Capture the cell that displays the provided text and extract its [X, Y] central coordinate. 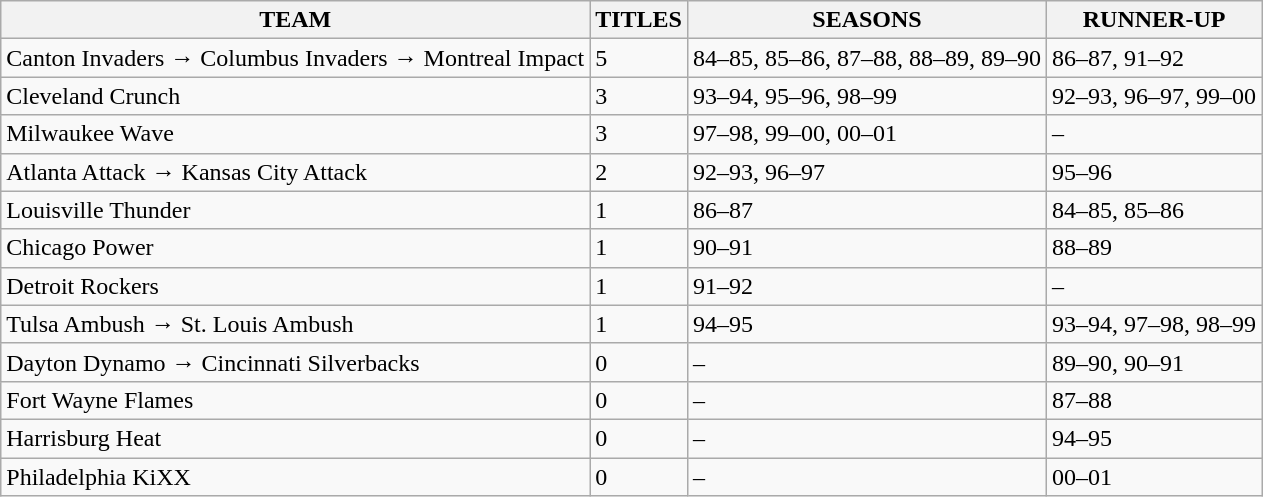
Philadelphia KiXX [296, 477]
87–88 [1154, 400]
2 [639, 172]
Atlanta Attack → Kansas City Attack [296, 172]
TITLES [639, 20]
95–96 [1154, 172]
86–87 [866, 210]
5 [639, 58]
Chicago Power [296, 248]
92–93, 96–97, 99–00 [1154, 96]
89–90, 90–91 [1154, 362]
92–93, 96–97 [866, 172]
TEAM [296, 20]
Detroit Rockers [296, 286]
Harrisburg Heat [296, 438]
Dayton Dynamo → Cincinnati Silverbacks [296, 362]
Cleveland Crunch [296, 96]
86–87, 91–92 [1154, 58]
84–85, 85–86, 87–88, 88–89, 89–90 [866, 58]
90–91 [866, 248]
RUNNER-UP [1154, 20]
Fort Wayne Flames [296, 400]
91–92 [866, 286]
Tulsa Ambush → St. Louis Ambush [296, 324]
Louisville Thunder [296, 210]
93–94, 95–96, 98–99 [866, 96]
Milwaukee Wave [296, 134]
SEASONS [866, 20]
00–01 [1154, 477]
93–94, 97–98, 98–99 [1154, 324]
88–89 [1154, 248]
84–85, 85–86 [1154, 210]
97–98, 99–00, 00–01 [866, 134]
Canton Invaders → Columbus Invaders → Montreal Impact [296, 58]
